Return the (x, y) coordinate for the center point of the cell that contains the specified text.  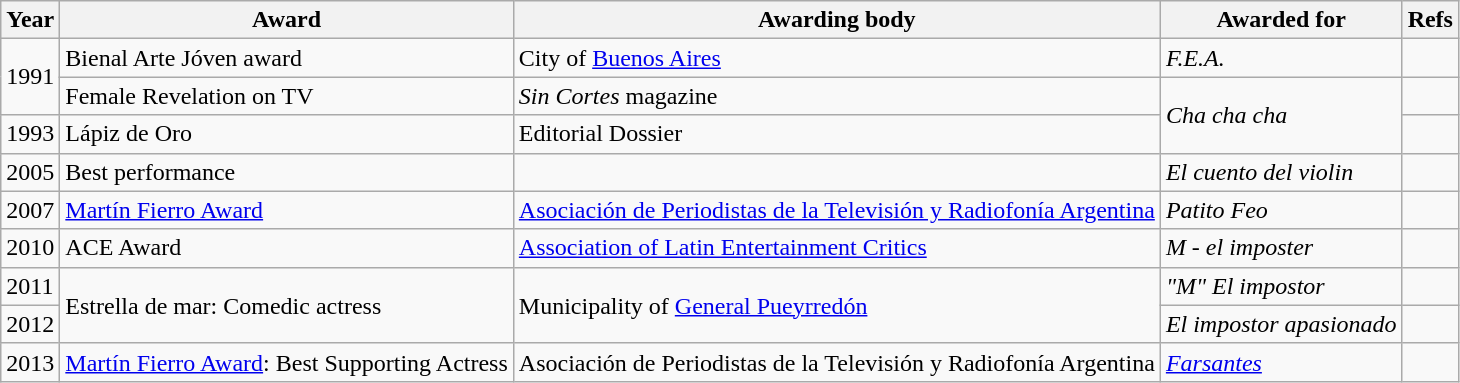
1991 (30, 77)
2012 (30, 324)
Refs (1430, 20)
Martín Fierro Award (286, 210)
2007 (30, 210)
Sin Cortes magazine (836, 96)
Cha cha cha (1281, 115)
Patito Feo (1281, 210)
El impostor apasionado (1281, 324)
Municipality of General Pueyrredón (836, 305)
F.E.A. (1281, 58)
Awarding body (836, 20)
1993 (30, 134)
Farsantes (1281, 362)
Association of Latin Entertainment Critics (836, 248)
Estrella de mar: Comedic actress (286, 305)
Lápiz de Oro (286, 134)
Year (30, 20)
2010 (30, 248)
Martín Fierro Award: Best Supporting Actress (286, 362)
Bienal Arte Jóven award (286, 58)
2011 (30, 286)
M - el imposter (1281, 248)
Female Revelation on TV (286, 96)
2013 (30, 362)
Award (286, 20)
City of Buenos Aires (836, 58)
Best performance (286, 172)
ACE Award (286, 248)
"M" El impostor (1281, 286)
2005 (30, 172)
El cuento del violin (1281, 172)
Editorial Dossier (836, 134)
Awarded for (1281, 20)
